Scan for the cell matching the given text and deliver its [X, Y] coordinate at center. 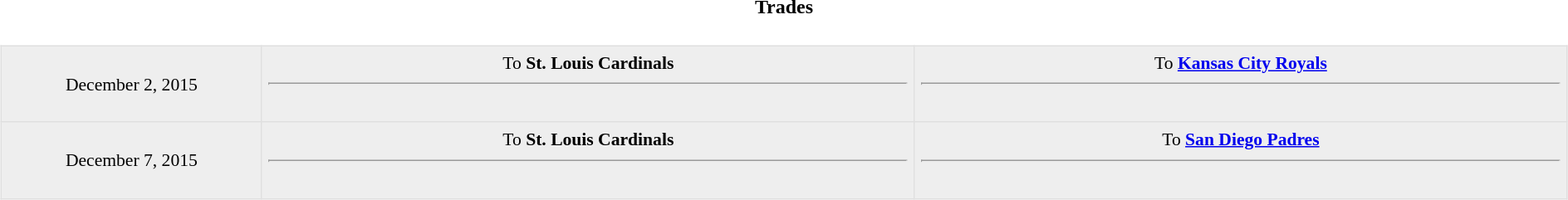
To Kansas City Royals [1241, 84]
December 7, 2015 [131, 160]
December 2, 2015 [131, 84]
To San Diego Padres [1241, 160]
